Identify which cell holds the provided text, then report its [X, Y] central coordinate. 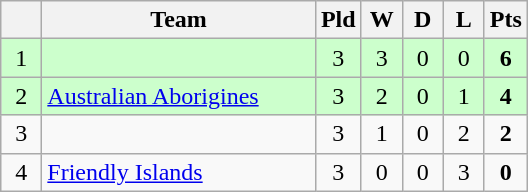
Pts [506, 20]
Pld [338, 20]
D [422, 20]
6 [506, 58]
L [464, 20]
W [382, 20]
Australian Aborigines [179, 96]
Friendly Islands [179, 172]
Team [179, 20]
